Extract the (X, Y) coordinate from the center of the cell holding the provided text.  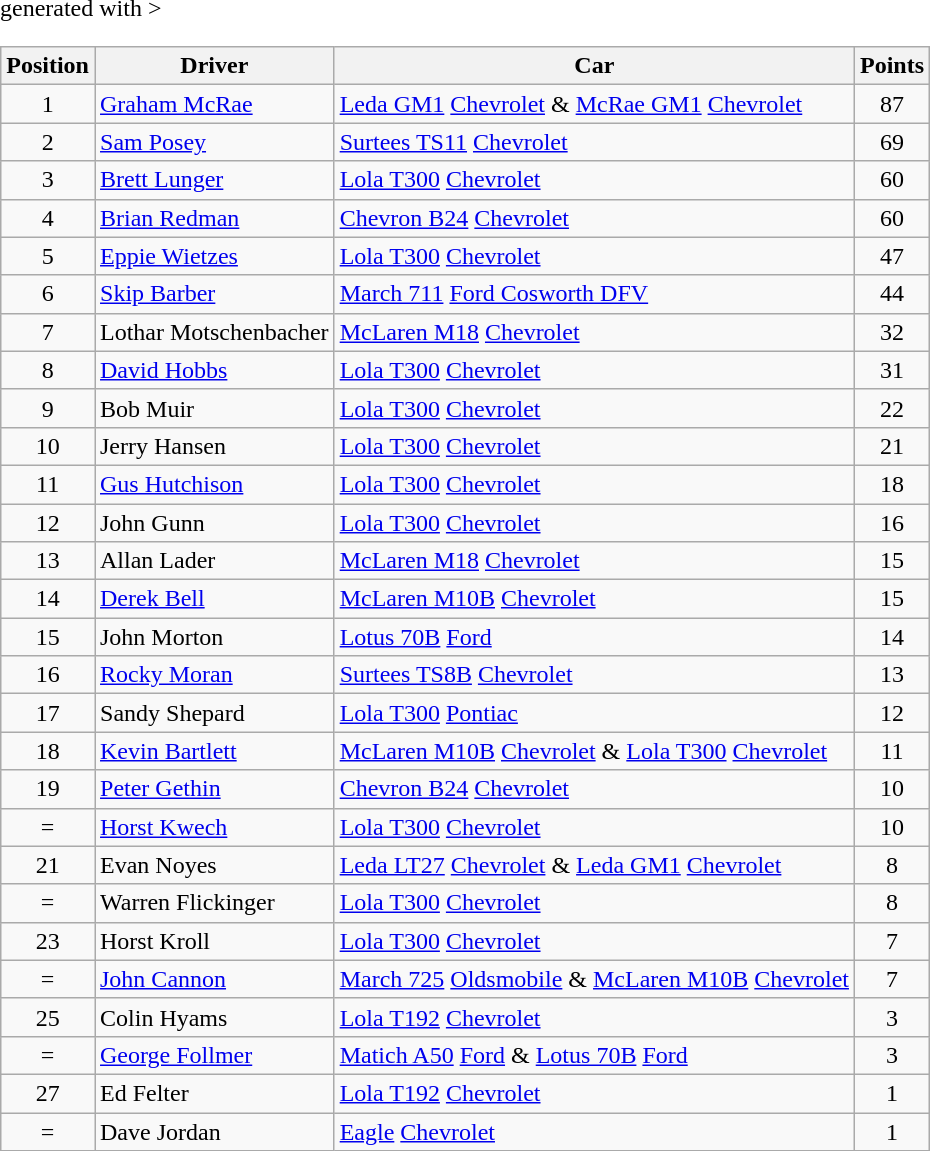
Dave Jordan (214, 1131)
23 (48, 941)
David Hobbs (214, 370)
Brett Lunger (214, 180)
17 (48, 713)
Jerry Hansen (214, 446)
25 (48, 1017)
Bob Muir (214, 408)
32 (892, 332)
Skip Barber (214, 294)
Horst Kwech (214, 827)
47 (892, 256)
Gus Hutchison (214, 484)
Position (48, 66)
Evan Noyes (214, 865)
Eppie Wietzes (214, 256)
McLaren M10B Chevrolet & Lola T300 Chevrolet (594, 751)
5 (48, 256)
John Morton (214, 637)
22 (892, 408)
Horst Kroll (214, 941)
31 (892, 370)
Warren Flickinger (214, 903)
2 (48, 142)
Lola T300 Pontiac (594, 713)
Ed Felter (214, 1093)
19 (48, 789)
Sam Posey (214, 142)
John Cannon (214, 979)
Derek Bell (214, 599)
Allan Lader (214, 561)
4 (48, 218)
Car (594, 66)
87 (892, 104)
Points (892, 66)
March 711 Ford Cosworth DFV (594, 294)
Peter Gethin (214, 789)
McLaren M10B Chevrolet (594, 599)
27 (48, 1093)
Graham McRae (214, 104)
9 (48, 408)
Eagle Chevrolet (594, 1131)
Lothar Motschenbacher (214, 332)
Leda GM1 Chevrolet & McRae GM1 Chevrolet (594, 104)
Rocky Moran (214, 675)
March 725 Oldsmobile & McLaren M10B Chevrolet (594, 979)
Leda LT27 Chevrolet & Leda GM1 Chevrolet (594, 865)
George Follmer (214, 1055)
44 (892, 294)
Matich A50 Ford & Lotus 70B Ford (594, 1055)
6 (48, 294)
69 (892, 142)
Lotus 70B Ford (594, 637)
Surtees TS8B Chevrolet (594, 675)
Surtees TS11 Chevrolet (594, 142)
Driver (214, 66)
John Gunn (214, 523)
Sandy Shepard (214, 713)
Colin Hyams (214, 1017)
Brian Redman (214, 218)
Kevin Bartlett (214, 751)
